For the text-containing cell, return its midpoint in [X, Y] coordinate format. 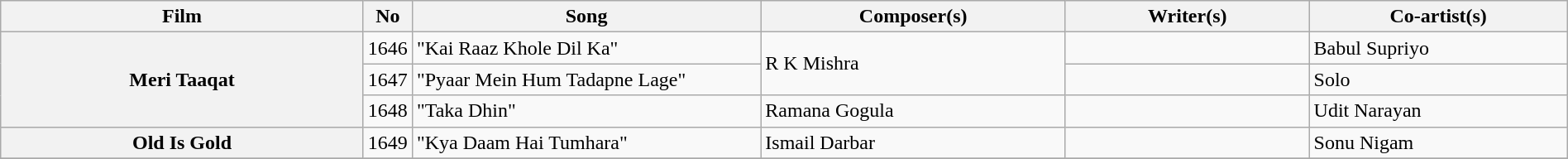
Solo [1438, 79]
Sonu Nigam [1438, 142]
"Kai Raaz Khole Dil Ka" [586, 48]
R K Mishra [913, 64]
Ismail Darbar [913, 142]
Song [586, 17]
Ramana Gogula [913, 111]
1647 [387, 79]
1649 [387, 142]
1648 [387, 111]
"Kya Daam Hai Tumhara" [586, 142]
"Pyaar Mein Hum Tadapne Lage" [586, 79]
Babul Supriyo [1438, 48]
Co-artist(s) [1438, 17]
Udit Narayan [1438, 111]
Meri Taaqat [182, 79]
Film [182, 17]
Composer(s) [913, 17]
1646 [387, 48]
Writer(s) [1188, 17]
Old Is Gold [182, 142]
"Taka Dhin" [586, 111]
No [387, 17]
